Find where the given text appears and provide that cell's center as (x, y) coordinate. 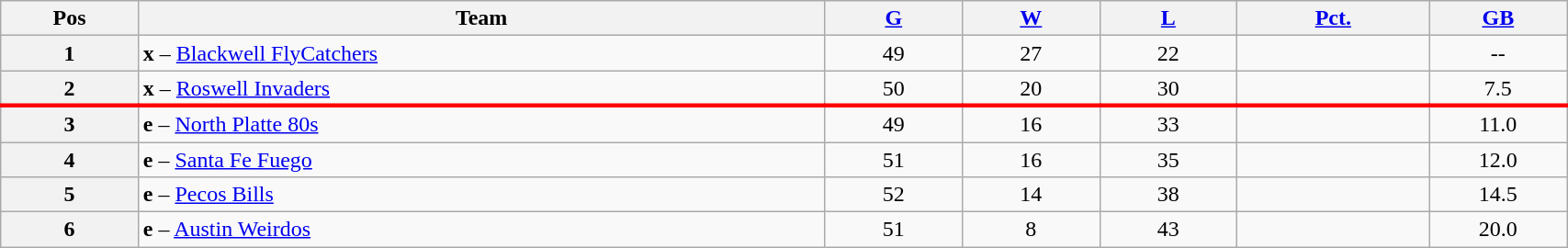
3 (70, 124)
30 (1168, 88)
Pos (70, 18)
-- (1498, 53)
8 (1032, 230)
43 (1168, 230)
14 (1032, 195)
50 (894, 88)
11.0 (1498, 124)
e – Santa Fe Fuego (481, 159)
22 (1168, 53)
4 (70, 159)
L (1168, 18)
G (894, 18)
7.5 (1498, 88)
x – Blackwell FlyCatchers (481, 53)
33 (1168, 124)
35 (1168, 159)
52 (894, 195)
38 (1168, 195)
5 (70, 195)
6 (70, 230)
e – Austin Weirdos (481, 230)
20 (1032, 88)
GB (1498, 18)
Pct. (1334, 18)
W (1032, 18)
2 (70, 88)
27 (1032, 53)
20.0 (1498, 230)
e – Pecos Bills (481, 195)
14.5 (1498, 195)
Team (481, 18)
1 (70, 53)
e – North Platte 80s (481, 124)
x – Roswell Invaders (481, 88)
12.0 (1498, 159)
